Determine the [X, Y] coordinate at the center of the cell enclosing the given text.  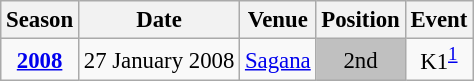
K11 [439, 60]
Sagana [278, 60]
Position [360, 20]
Event [439, 20]
Venue [278, 20]
Date [158, 20]
2nd [360, 60]
2008 [40, 60]
Season [40, 20]
27 January 2008 [158, 60]
